Identify which cell holds the provided text, then report its (x, y) central coordinate. 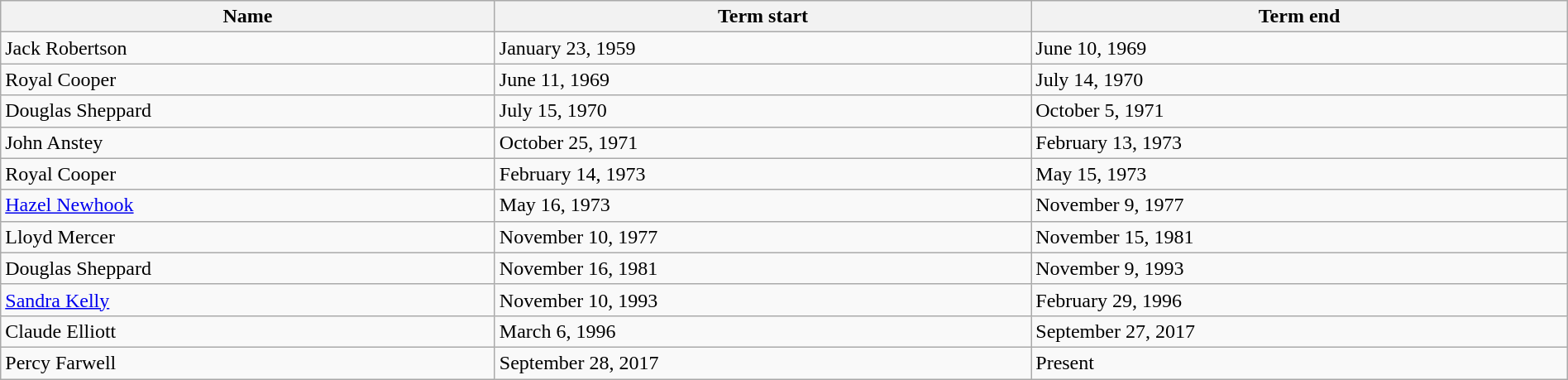
October 5, 1971 (1299, 111)
Present (1299, 363)
Lloyd Mercer (248, 237)
February 14, 1973 (762, 174)
Jack Robertson (248, 48)
July 15, 1970 (762, 111)
May 16, 1973 (762, 205)
October 25, 1971 (762, 142)
John Anstey (248, 142)
July 14, 1970 (1299, 79)
February 29, 1996 (1299, 300)
November 10, 1993 (762, 300)
June 11, 1969 (762, 79)
November 9, 1977 (1299, 205)
Percy Farwell (248, 363)
Sandra Kelly (248, 300)
November 16, 1981 (762, 268)
June 10, 1969 (1299, 48)
Claude Elliott (248, 331)
November 15, 1981 (1299, 237)
January 23, 1959 (762, 48)
March 6, 1996 (762, 331)
February 13, 1973 (1299, 142)
September 27, 2017 (1299, 331)
May 15, 1973 (1299, 174)
Term end (1299, 17)
November 10, 1977 (762, 237)
Term start (762, 17)
Name (248, 17)
November 9, 1993 (1299, 268)
Hazel Newhook (248, 205)
September 28, 2017 (762, 363)
